From the cell containing the given text, extract its center point as (x, y) coordinate. 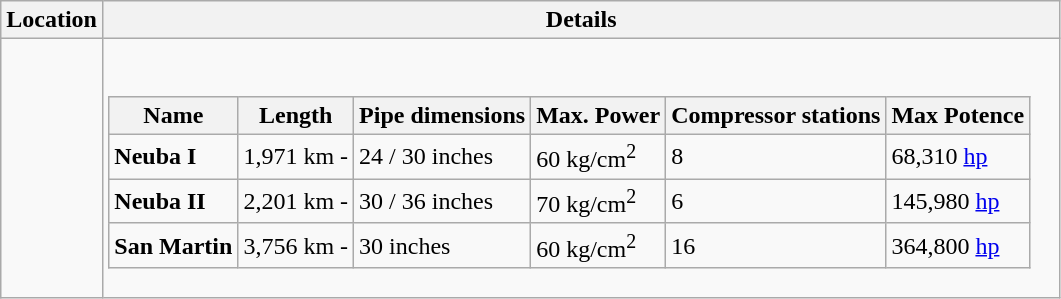
Name (174, 115)
6 (776, 202)
30 inches (442, 246)
Details (580, 20)
16 (776, 246)
2,201 km - (296, 202)
70 kg/cm2 (598, 202)
Neuba II (174, 202)
24 / 30 inches (442, 156)
68,310 hp (958, 156)
Location (52, 20)
145,980 hp (958, 202)
364,800 hp (958, 246)
3,756 km - (296, 246)
Neuba I (174, 156)
Length (296, 115)
Pipe dimensions (442, 115)
30 / 36 inches (442, 202)
San Martin (174, 246)
8 (776, 156)
Compressor stations (776, 115)
Max Potence (958, 115)
Max. Power (598, 115)
1,971 km - (296, 156)
